For the text-containing cell, return its midpoint in (X, Y) coordinate format. 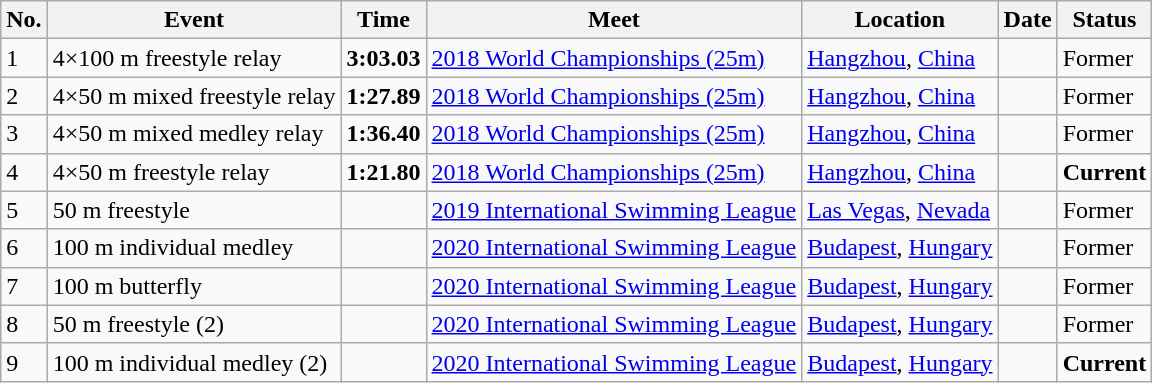
2019 International Swimming League (614, 210)
Las Vegas, Nevada (900, 210)
1:36.40 (384, 134)
9 (24, 362)
3:03.03 (384, 58)
2 (24, 96)
Meet (614, 20)
8 (24, 324)
50 m freestyle (194, 210)
1 (24, 58)
100 m individual medley (2) (194, 362)
6 (24, 248)
5 (24, 210)
50 m freestyle (2) (194, 324)
4×100 m freestyle relay (194, 58)
100 m individual medley (194, 248)
4×50 m freestyle relay (194, 172)
1:21.80 (384, 172)
Time (384, 20)
1:27.89 (384, 96)
Event (194, 20)
Location (900, 20)
Status (1104, 20)
3 (24, 134)
100 m butterfly (194, 286)
4×50 m mixed freestyle relay (194, 96)
Date (1028, 20)
7 (24, 286)
4×50 m mixed medley relay (194, 134)
No. (24, 20)
4 (24, 172)
